For the text-containing cell, return its midpoint in [X, Y] coordinate format. 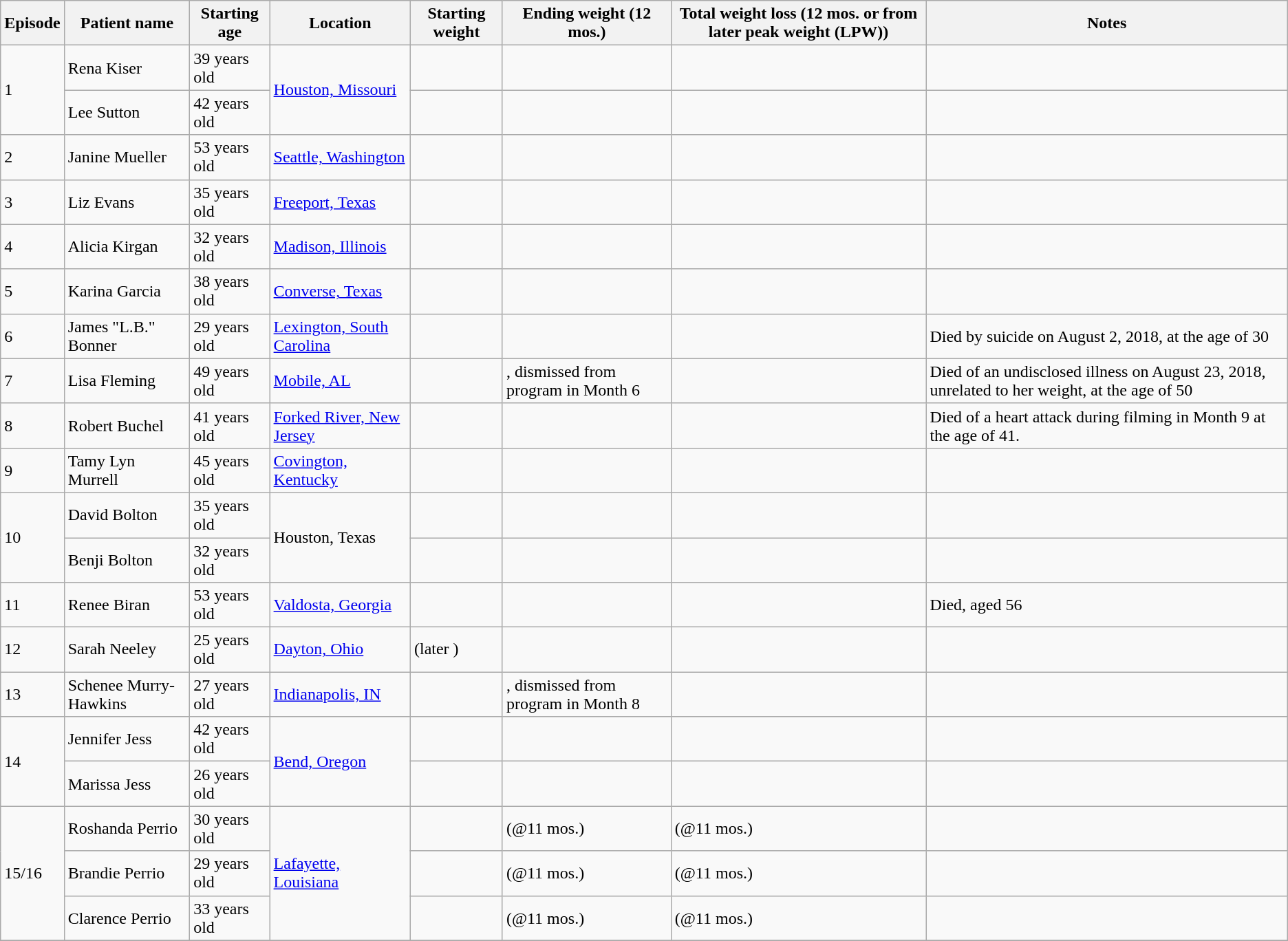
Patient name [127, 23]
Jennifer Jess [127, 739]
Died of an undisclosed illness on August 23, 2018, unrelated to her weight, at the age of 50 [1106, 381]
6 [32, 336]
Valdosta, Georgia [340, 605]
8 [32, 425]
Brandie Perrio [127, 874]
Seattle, Washington [340, 157]
10 [32, 537]
Tamy Lyn Murrell [127, 470]
Clarence Perrio [127, 918]
Dayton, Ohio [340, 649]
Liz Evans [127, 202]
30 years old [230, 828]
38 years old [230, 292]
Alicia Kirgan [127, 246]
3 [32, 202]
Lisa Fleming [127, 381]
Died, aged 56 [1106, 605]
Karina Garcia [127, 292]
33 years old [230, 918]
Houston, Missouri [340, 90]
Forked River, New Jersey [340, 425]
9 [32, 470]
(later ) [456, 649]
Converse, Texas [340, 292]
Madison, Illinois [340, 246]
Bend, Oregon [340, 761]
25 years old [230, 649]
Notes [1106, 23]
26 years old [230, 784]
2 [32, 157]
14 [32, 761]
45 years old [230, 470]
15/16 [32, 874]
, dismissed from program in Month 8 [586, 695]
27 years old [230, 695]
Starting weight [456, 23]
Lafayette, Louisiana [340, 874]
, dismissed from program in Month 6 [586, 381]
Benji Bolton [127, 560]
41 years old [230, 425]
Covington, Kentucky [340, 470]
11 [32, 605]
David Bolton [127, 515]
7 [32, 381]
1 [32, 90]
Location [340, 23]
Houston, Texas [340, 537]
Indianapolis, IN [340, 695]
Lexington, South Carolina [340, 336]
Rena Kiser [127, 67]
Episode [32, 23]
Lee Sutton [127, 113]
Renee Biran [127, 605]
Starting age [230, 23]
Freeport, Texas [340, 202]
Died of a heart attack during filming in Month 9 at the age of 41. [1106, 425]
Sarah Neeley [127, 649]
49 years old [230, 381]
39 years old [230, 67]
Mobile, AL [340, 381]
Died by suicide on August 2, 2018, at the age of 30 [1106, 336]
Marissa Jess [127, 784]
Roshanda Perrio [127, 828]
Robert Buchel [127, 425]
5 [32, 292]
Janine Mueller [127, 157]
13 [32, 695]
12 [32, 649]
Total weight loss (12 mos. or from later peak weight (LPW)) [798, 23]
Schenee Murry-Hawkins [127, 695]
James "L.B." Bonner [127, 336]
Ending weight (12 mos.) [586, 23]
4 [32, 246]
